Output the [X, Y] coordinate of the center of the cell containing the given text.  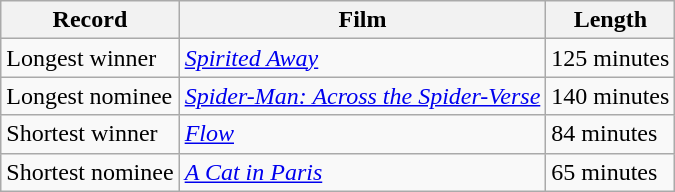
Longest winner [90, 58]
140 minutes [610, 96]
Length [610, 20]
Record [90, 20]
Shortest nominee [90, 172]
Spider-Man: Across the Spider-Verse [362, 96]
Spirited Away [362, 58]
84 minutes [610, 134]
Flow [362, 134]
Film [362, 20]
Shortest winner [90, 134]
A Cat in Paris [362, 172]
125 minutes [610, 58]
65 minutes [610, 172]
Longest nominee [90, 96]
